Detect which cell encompasses the target text, then output its (x, y) center coordinate. 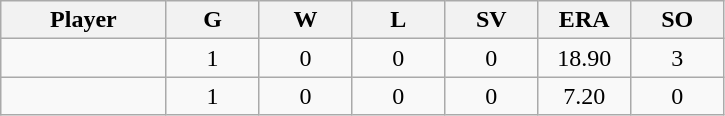
L (398, 20)
3 (678, 58)
7.20 (584, 96)
18.90 (584, 58)
SV (492, 20)
ERA (584, 20)
W (306, 20)
Player (84, 20)
SO (678, 20)
G (212, 20)
